Extract the [x, y] coordinate from the center of the cell holding the provided text.  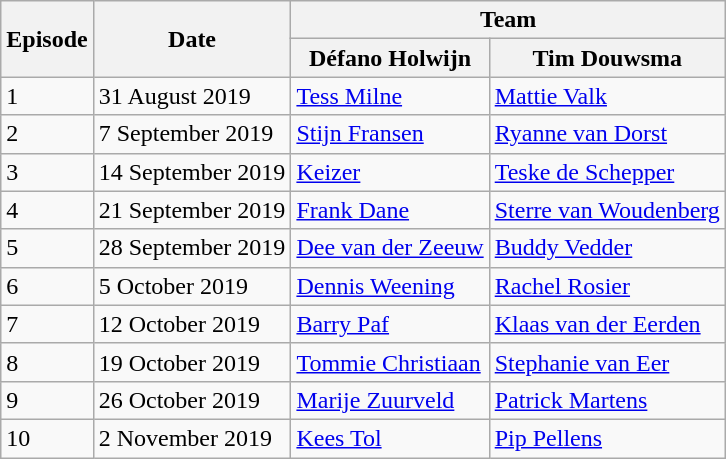
28 September 2019 [192, 248]
Ryanne van Dorst [607, 134]
Barry Paf [390, 324]
21 September 2019 [192, 210]
5 October 2019 [192, 286]
Marije Zuurveld [390, 400]
26 October 2019 [192, 400]
Mattie Valk [607, 96]
Stijn Fransen [390, 134]
4 [47, 210]
8 [47, 362]
Buddy Vedder [607, 248]
7 September 2019 [192, 134]
Dennis Weening [390, 286]
Stephanie van Eer [607, 362]
5 [47, 248]
Défano Holwijn [390, 58]
12 October 2019 [192, 324]
Rachel Rosier [607, 286]
Tommie Christiaan [390, 362]
19 October 2019 [192, 362]
6 [47, 286]
14 September 2019 [192, 172]
Keizer [390, 172]
7 [47, 324]
Frank Dane [390, 210]
Kees Tol [390, 438]
Date [192, 39]
Tim Douwsma [607, 58]
2 November 2019 [192, 438]
Team [508, 20]
9 [47, 400]
10 [47, 438]
Patrick Martens [607, 400]
31 August 2019 [192, 96]
Episode [47, 39]
Sterre van Woudenberg [607, 210]
2 [47, 134]
Tess Milne [390, 96]
Klaas van der Eerden [607, 324]
Dee van der Zeeuw [390, 248]
3 [47, 172]
Pip Pellens [607, 438]
1 [47, 96]
Teske de Schepper [607, 172]
